Find where the given text appears and provide that cell's center as [X, Y] coordinate. 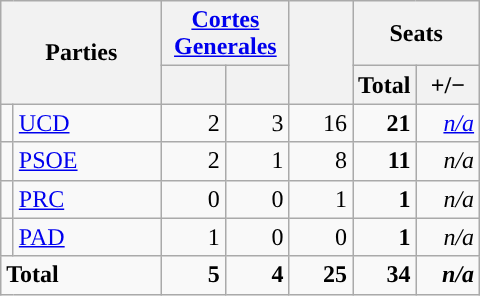
PSOE [87, 161]
34 [384, 275]
Seats [416, 34]
4 [257, 275]
UCD [87, 123]
+/− [448, 85]
5 [194, 275]
16 [321, 123]
3 [257, 123]
11 [384, 161]
Cortes Generales [226, 34]
25 [321, 275]
21 [384, 123]
8 [321, 161]
PAD [87, 237]
PRC [87, 199]
Parties [82, 52]
